Output the [X, Y] coordinate of the center of the cell containing the given text.  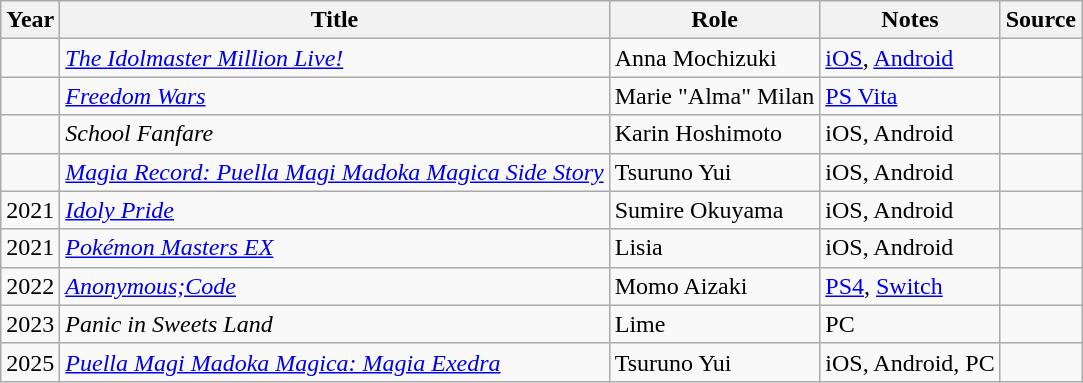
The Idolmaster Million Live! [334, 58]
Karin Hoshimoto [714, 134]
Year [30, 20]
Lisia [714, 248]
Sumire Okuyama [714, 210]
Anna Mochizuki [714, 58]
2025 [30, 362]
Momo Aizaki [714, 286]
School Fanfare [334, 134]
Source [1040, 20]
Panic in Sweets Land [334, 324]
Puella Magi Madoka Magica: Magia Exedra [334, 362]
PS Vita [910, 96]
PS4, Switch [910, 286]
Notes [910, 20]
Lime [714, 324]
2022 [30, 286]
2023 [30, 324]
Marie "Alma" Milan [714, 96]
PC [910, 324]
Pokémon Masters EX [334, 248]
iOS, Android, PC [910, 362]
Anonymous;Code [334, 286]
Magia Record: Puella Magi Madoka Magica Side Story [334, 172]
Idoly Pride [334, 210]
Title [334, 20]
Role [714, 20]
Freedom Wars [334, 96]
